Output the (x, y) coordinate of the center of the cell containing the given text.  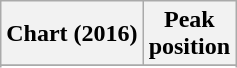
Peakposition (189, 34)
Chart (2016) (72, 34)
